Find where the given text appears and provide that cell's center as (X, Y) coordinate. 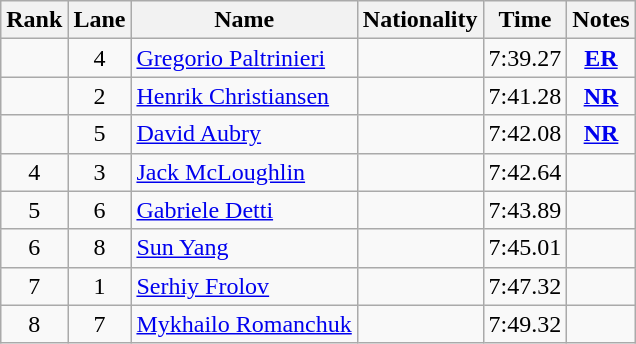
Sun Yang (244, 248)
3 (100, 172)
Gabriele Detti (244, 210)
Time (525, 20)
7:43.89 (525, 210)
2 (100, 96)
Henrik Christiansen (244, 96)
7:45.01 (525, 248)
Rank (34, 20)
7:49.32 (525, 324)
7:47.32 (525, 286)
Mykhailo Romanchuk (244, 324)
Serhiy Frolov (244, 286)
Nationality (420, 20)
Gregorio Paltrinieri (244, 58)
7:42.08 (525, 134)
Notes (601, 20)
Jack McLoughlin (244, 172)
Name (244, 20)
7:41.28 (525, 96)
ER (601, 58)
7:39.27 (525, 58)
1 (100, 286)
7:42.64 (525, 172)
Lane (100, 20)
David Aubry (244, 134)
